Find where the given text appears and provide that cell's center as (X, Y) coordinate. 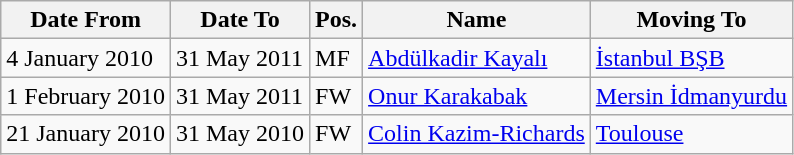
Date From (86, 20)
Abdülkadir Kayalı (477, 58)
1 February 2010 (86, 96)
Colin Kazim-Richards (477, 134)
Date To (240, 20)
21 January 2010 (86, 134)
MF (336, 58)
Onur Karakabak (477, 96)
Pos. (336, 20)
4 January 2010 (86, 58)
Name (477, 20)
31 May 2010 (240, 134)
İstanbul BŞB (691, 58)
Mersin İdmanyurdu (691, 96)
Moving To (691, 20)
Toulouse (691, 134)
